For the text-containing cell, return its midpoint in [x, y] coordinate format. 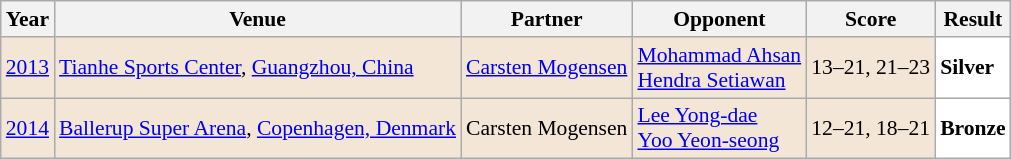
Score [870, 19]
Silver [973, 68]
Mohammad Ahsan Hendra Setiawan [719, 68]
2014 [28, 128]
Lee Yong-dae Yoo Yeon-seong [719, 128]
Year [28, 19]
2013 [28, 68]
Bronze [973, 128]
12–21, 18–21 [870, 128]
Result [973, 19]
Opponent [719, 19]
Venue [258, 19]
Partner [546, 19]
Ballerup Super Arena, Copenhagen, Denmark [258, 128]
13–21, 21–23 [870, 68]
Tianhe Sports Center, Guangzhou, China [258, 68]
